Search for the cell housing the specified text and yield its [x, y] center coordinate. 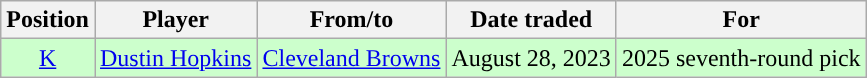
2025 seventh-round pick [741, 58]
For [741, 20]
Player [175, 20]
K [48, 58]
Cleveland Browns [352, 58]
Dustin Hopkins [175, 58]
Position [48, 20]
August 28, 2023 [531, 58]
From/to [352, 20]
Date traded [531, 20]
